Find where the given text appears and provide that cell's center as [X, Y] coordinate. 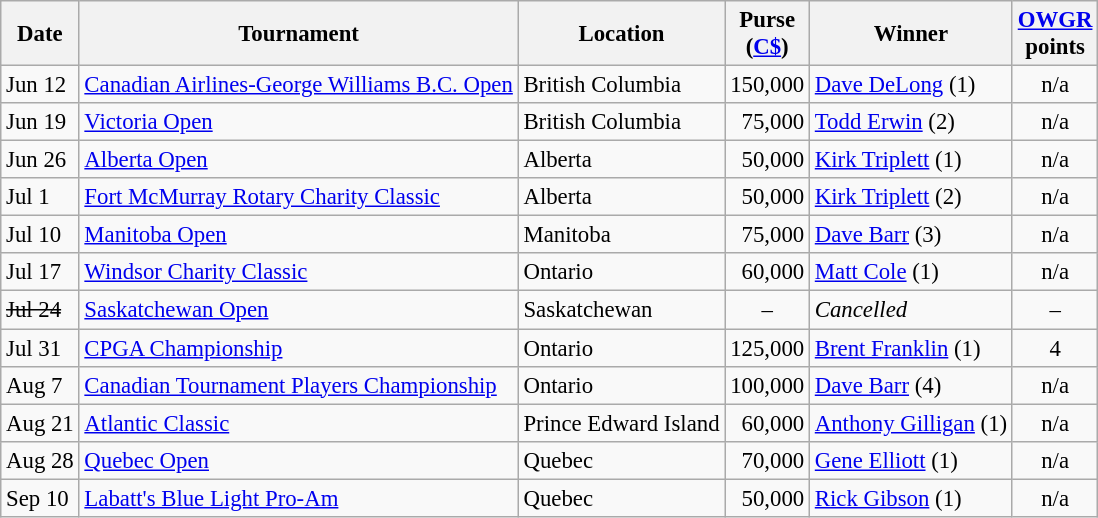
Sep 10 [40, 498]
Victoria Open [298, 122]
150,000 [768, 85]
Jul 10 [40, 235]
Anthony Gilligan (1) [910, 423]
4 [1054, 348]
Manitoba [622, 235]
Matt Cole (1) [910, 273]
Dave DeLong (1) [910, 85]
Tournament [298, 34]
Kirk Triplett (1) [910, 160]
Jul 24 [40, 310]
Todd Erwin (2) [910, 122]
Purse(C$) [768, 34]
Dave Barr (3) [910, 235]
Alberta Open [298, 160]
Labatt's Blue Light Pro-Am [298, 498]
Atlantic Classic [298, 423]
Saskatchewan Open [298, 310]
Canadian Airlines-George Williams B.C. Open [298, 85]
Saskatchewan [622, 310]
CPGA Championship [298, 348]
Aug 7 [40, 385]
Jul 1 [40, 197]
Jul 17 [40, 273]
Winner [910, 34]
Location [622, 34]
Fort McMurray Rotary Charity Classic [298, 197]
Windsor Charity Classic [298, 273]
Aug 28 [40, 460]
70,000 [768, 460]
Manitoba Open [298, 235]
OWGRpoints [1054, 34]
Quebec Open [298, 460]
125,000 [768, 348]
Gene Elliott (1) [910, 460]
Jul 31 [40, 348]
100,000 [768, 385]
Jun 19 [40, 122]
Date [40, 34]
Jun 12 [40, 85]
Canadian Tournament Players Championship [298, 385]
Kirk Triplett (2) [910, 197]
Jun 26 [40, 160]
Aug 21 [40, 423]
Brent Franklin (1) [910, 348]
Rick Gibson (1) [910, 498]
Cancelled [910, 310]
Prince Edward Island [622, 423]
Dave Barr (4) [910, 385]
